For the text-containing cell, return its midpoint in [X, Y] coordinate format. 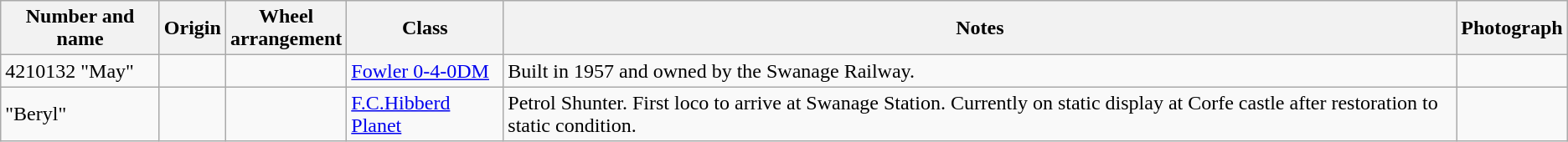
Petrol Shunter. First loco to arrive at Swanage Station. Currently on static display at Corfe castle after restoration to static condition. [980, 114]
Photograph [1512, 28]
Class [426, 28]
Notes [980, 28]
"Beryl" [80, 114]
Origin [193, 28]
4210132 "May" [80, 71]
Fowler 0-4-0DM [426, 71]
Built in 1957 and owned by the Swanage Railway. [980, 71]
F.C.Hibberd Planet [426, 114]
Number and name [80, 28]
Wheelarrangement [286, 28]
